Provide the (x, y) coordinate of the cell's center where the given text is located.  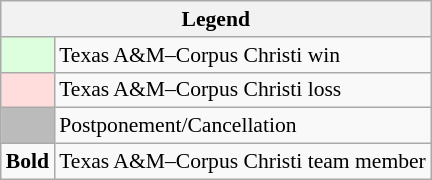
Postponement/Cancellation (242, 126)
Bold (28, 162)
Texas A&M–Corpus Christi team member (242, 162)
Texas A&M–Corpus Christi win (242, 55)
Texas A&M–Corpus Christi loss (242, 90)
Legend (216, 19)
